Find where the given text appears and provide that cell's center as [x, y] coordinate. 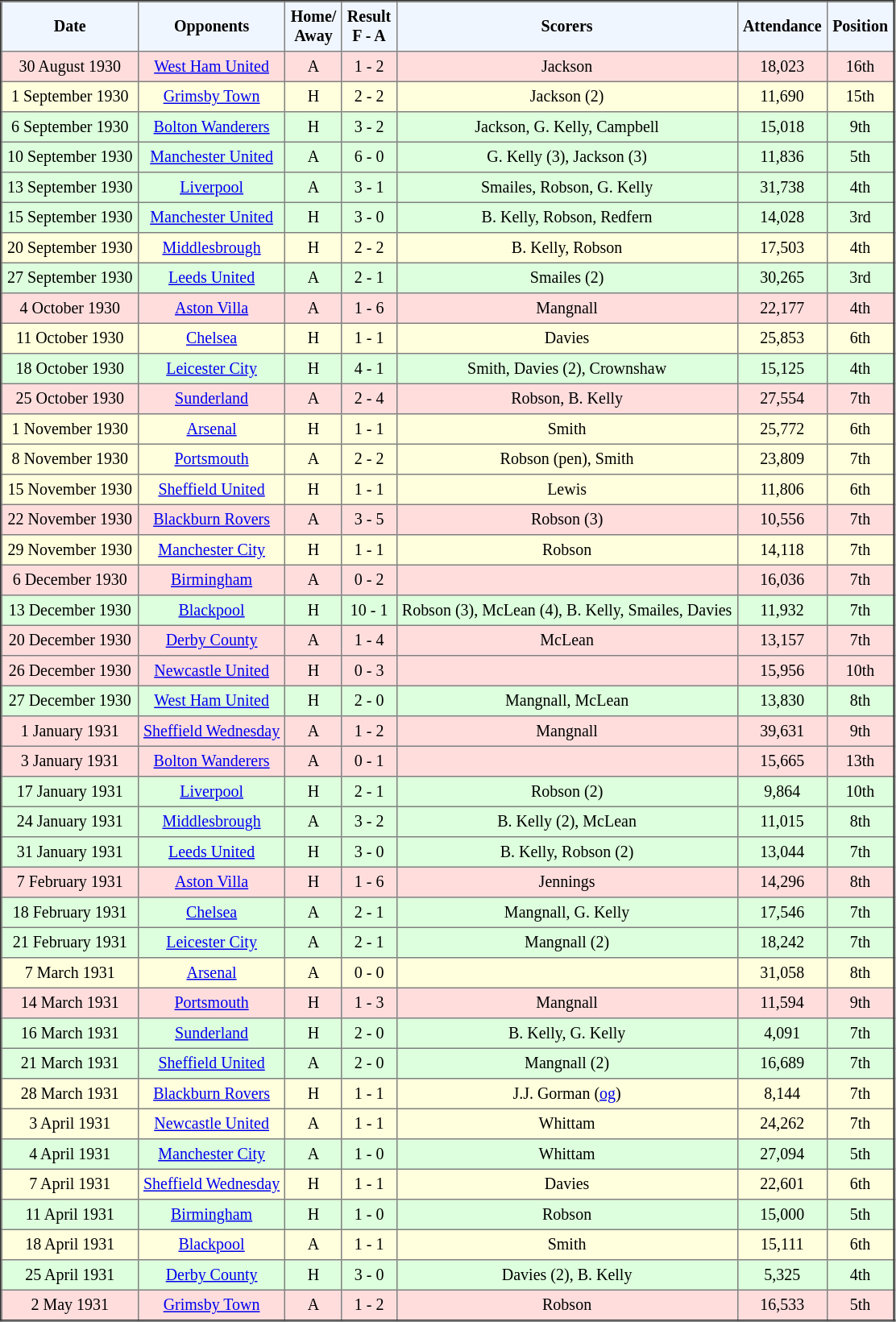
18 February 1931 [70, 913]
15,956 [782, 671]
22 November 1930 [70, 520]
Scorers [567, 27]
10 September 1930 [70, 157]
11,806 [782, 490]
21 March 1931 [70, 1063]
15,018 [782, 127]
14 March 1931 [70, 1003]
3 - 5 [369, 520]
11,836 [782, 157]
B. Kelly (2), McLean [567, 822]
17,503 [782, 248]
Opponents [211, 27]
Mangnall, McLean [567, 701]
15 November 1930 [70, 490]
11 October 1930 [70, 338]
ResultF - A [369, 27]
B. Kelly, Robson, Redfern [567, 218]
16 March 1931 [70, 1034]
11,594 [782, 1003]
14,118 [782, 550]
3 January 1931 [70, 761]
31,738 [782, 188]
11 April 1931 [70, 1215]
25,853 [782, 338]
39,631 [782, 731]
31,058 [782, 973]
Robson (3), McLean (4), B. Kelly, Smailes, Davies [567, 611]
11,690 [782, 97]
4 - 1 [369, 369]
24,262 [782, 1124]
1 November 1930 [70, 429]
10 - 1 [369, 611]
14,296 [782, 882]
18,023 [782, 67]
4 April 1931 [70, 1154]
4 October 1930 [70, 309]
Lewis [567, 490]
15,000 [782, 1215]
Jackson (2) [567, 97]
25,772 [782, 429]
8,144 [782, 1094]
6 - 0 [369, 157]
24 January 1931 [70, 822]
Robson (3) [567, 520]
13,044 [782, 852]
4,091 [782, 1034]
13th [861, 761]
31 January 1931 [70, 852]
Jennings [567, 882]
20 September 1930 [70, 248]
13,157 [782, 640]
J.J. Gorman (og) [567, 1094]
McLean [567, 640]
20 December 1930 [70, 640]
Robson, B. Kelly [567, 399]
21 February 1931 [70, 943]
25 April 1931 [70, 1275]
13 December 1930 [70, 611]
Robson (pen), Smith [567, 459]
14,028 [782, 218]
Robson (2) [567, 792]
1 - 4 [369, 640]
26 December 1930 [70, 671]
16th [861, 67]
18 October 1930 [70, 369]
1 September 1930 [70, 97]
10,556 [782, 520]
B. Kelly, G. Kelly [567, 1034]
B. Kelly, Robson [567, 248]
11,015 [782, 822]
G. Kelly (3), Jackson (3) [567, 157]
28 March 1931 [70, 1094]
0 - 0 [369, 973]
7 February 1931 [70, 882]
13 September 1930 [70, 188]
17 January 1931 [70, 792]
Date [70, 27]
27 December 1930 [70, 701]
30,265 [782, 278]
30 August 1930 [70, 67]
B. Kelly, Robson (2) [567, 852]
Attendance [782, 27]
15,111 [782, 1245]
18 April 1931 [70, 1245]
16,036 [782, 580]
Smith, Davies (2), Crownshaw [567, 369]
15,665 [782, 761]
27,554 [782, 399]
Smailes (2) [567, 278]
13,830 [782, 701]
1 January 1931 [70, 731]
Position [861, 27]
23,809 [782, 459]
25 October 1930 [70, 399]
5,325 [782, 1275]
29 November 1930 [70, 550]
9,864 [782, 792]
Jackson, G. Kelly, Campbell [567, 127]
16,689 [782, 1063]
17,546 [782, 913]
0 - 2 [369, 580]
2 May 1931 [70, 1305]
15,125 [782, 369]
1 - 3 [369, 1003]
2 - 4 [369, 399]
15 September 1930 [70, 218]
16,533 [782, 1305]
Mangnall, G. Kelly [567, 913]
Davies (2), B. Kelly [567, 1275]
0 - 1 [369, 761]
0 - 3 [369, 671]
22,177 [782, 309]
11,932 [782, 611]
8 November 1930 [70, 459]
7 April 1931 [70, 1184]
22,601 [782, 1184]
3 - 1 [369, 188]
6 December 1930 [70, 580]
6 September 1930 [70, 127]
Smailes, Robson, G. Kelly [567, 188]
Home/Away [313, 27]
27,094 [782, 1154]
27 September 1930 [70, 278]
Jackson [567, 67]
15th [861, 97]
3 April 1931 [70, 1124]
18,242 [782, 943]
7 March 1931 [70, 973]
